Provide the [X, Y] coordinate of the cell's center where the given text is located.  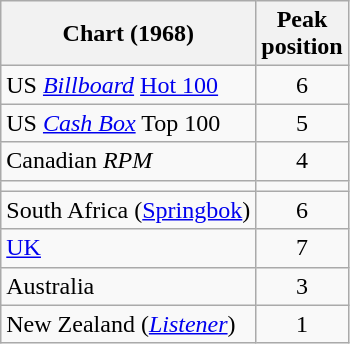
4 [302, 161]
US Billboard Hot 100 [128, 85]
New Zealand (Listener) [128, 324]
7 [302, 248]
UK [128, 248]
Australia [128, 286]
Peakposition [302, 34]
South Africa (Springbok) [128, 210]
3 [302, 286]
US Cash Box Top 100 [128, 123]
1 [302, 324]
5 [302, 123]
Canadian RPM [128, 161]
Chart (1968) [128, 34]
